Determine the (X, Y) coordinate at the center of the cell enclosing the given text.  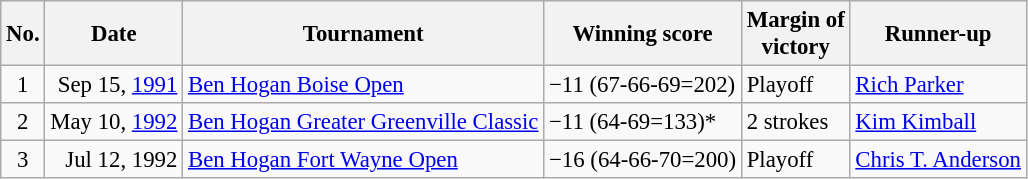
Ben Hogan Greater Greenville Classic (364, 122)
−16 (64-66-70=200) (643, 160)
3 (23, 160)
−11 (64-69=133)* (643, 122)
Ben Hogan Boise Open (364, 85)
2 strokes (796, 122)
No. (23, 34)
Kim Kimball (938, 122)
Chris T. Anderson (938, 160)
Jul 12, 1992 (114, 160)
May 10, 1992 (114, 122)
−11 (67-66-69=202) (643, 85)
Tournament (364, 34)
2 (23, 122)
1 (23, 85)
Date (114, 34)
Rich Parker (938, 85)
Sep 15, 1991 (114, 85)
Ben Hogan Fort Wayne Open (364, 160)
Winning score (643, 34)
Margin ofvictory (796, 34)
Runner-up (938, 34)
